Return the (x, y) coordinate for the center point of the cell that contains the specified text.  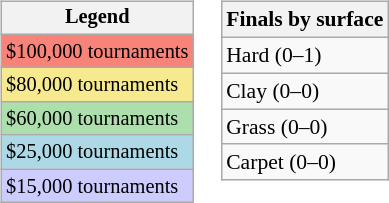
Legend (97, 18)
Hard (0–1) (304, 55)
$80,000 tournaments (97, 85)
Carpet (0–0) (304, 162)
$25,000 tournaments (97, 152)
Clay (0–0) (304, 91)
$100,000 tournaments (97, 51)
$15,000 tournaments (97, 186)
Finals by surface (304, 20)
Grass (0–0) (304, 127)
$60,000 tournaments (97, 119)
